From the cell containing the given text, extract its center point as [X, Y] coordinate. 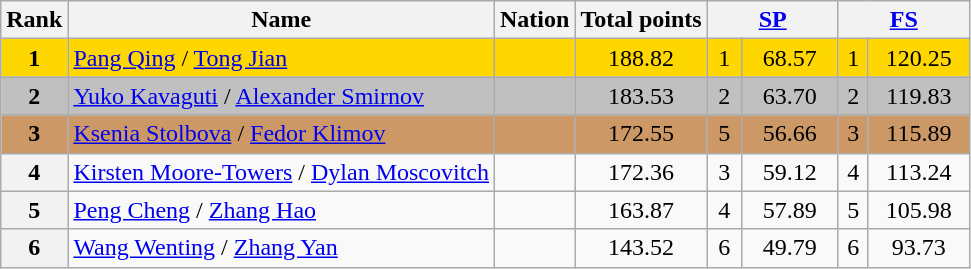
172.36 [641, 172]
172.55 [641, 134]
SP [772, 20]
FS [904, 20]
113.24 [918, 172]
Yuko Kavaguti / Alexander Smirnov [282, 96]
Ksenia Stolbova / Fedor Klimov [282, 134]
Nation [535, 20]
Pang Qing / Tong Jian [282, 58]
49.79 [790, 248]
105.98 [918, 210]
115.89 [918, 134]
59.12 [790, 172]
63.70 [790, 96]
93.73 [918, 248]
Total points [641, 20]
Name [282, 20]
183.53 [641, 96]
Kirsten Moore-Towers / Dylan Moscovitch [282, 172]
163.87 [641, 210]
68.57 [790, 58]
56.66 [790, 134]
Wang Wenting / Zhang Yan [282, 248]
Rank [34, 20]
143.52 [641, 248]
188.82 [641, 58]
57.89 [790, 210]
Peng Cheng / Zhang Hao [282, 210]
120.25 [918, 58]
119.83 [918, 96]
